Find where the given text appears and provide that cell's center as [X, Y] coordinate. 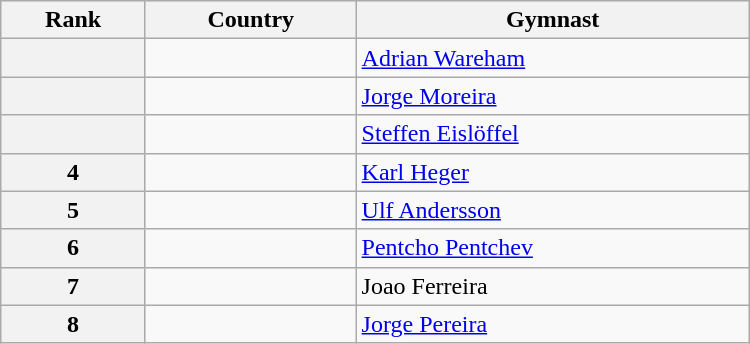
Gymnast [552, 20]
6 [74, 248]
Pentcho Pentchev [552, 248]
Ulf Andersson [552, 210]
4 [74, 172]
5 [74, 210]
Steffen Eislöffel [552, 134]
7 [74, 286]
Adrian Wareham [552, 58]
Karl Heger [552, 172]
Rank [74, 20]
Country [250, 20]
Jorge Pereira [552, 324]
8 [74, 324]
Jorge Moreira [552, 96]
Joao Ferreira [552, 286]
